Output the (x, y) coordinate of the center of the cell containing the given text.  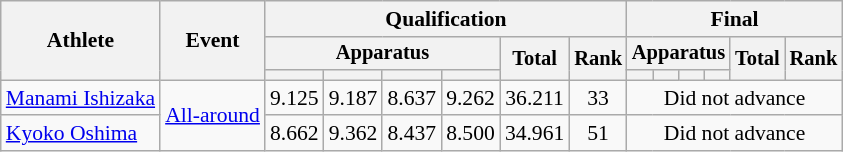
Qualification (446, 19)
9.362 (354, 134)
36.211 (534, 98)
9.262 (470, 98)
34.961 (534, 134)
Manami Ishizaka (80, 98)
Event (212, 40)
9.125 (294, 98)
Final (734, 19)
8.500 (470, 134)
9.187 (354, 98)
33 (598, 98)
Athlete (80, 40)
51 (598, 134)
All-around (212, 116)
8.637 (412, 98)
8.662 (294, 134)
Kyoko Oshima (80, 134)
8.437 (412, 134)
